Identify which cell holds the provided text, then report its [X, Y] central coordinate. 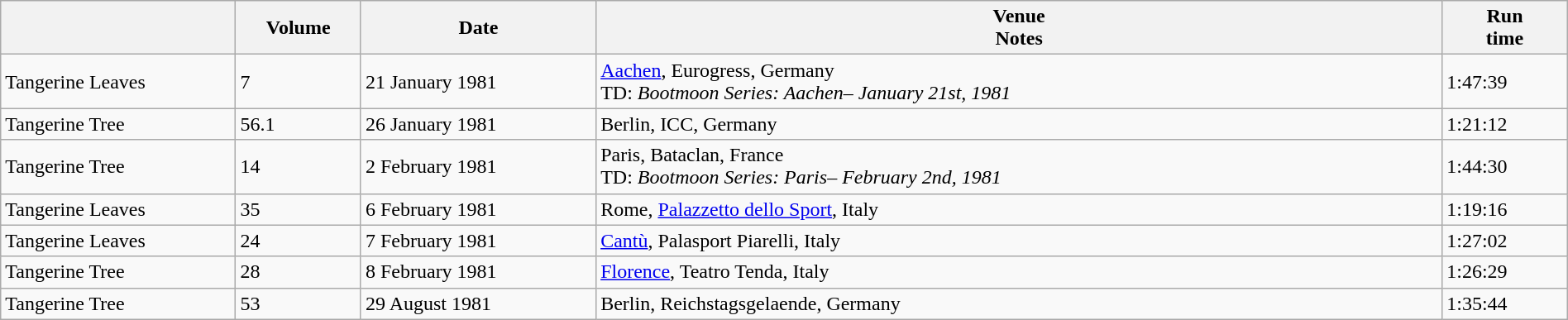
28 [299, 272]
26 January 1981 [478, 124]
6 February 1981 [478, 209]
7 [299, 81]
29 August 1981 [478, 303]
Berlin, Reichstagsgelaende, Germany [1019, 303]
1:19:16 [1505, 209]
1:47:39 [1505, 81]
Runtime [1505, 28]
Florence, Teatro Tenda, Italy [1019, 272]
1:26:29 [1505, 272]
Rome, Palazzetto dello Sport, Italy [1019, 209]
14 [299, 167]
VenueNotes [1019, 28]
7 February 1981 [478, 241]
1:21:12 [1505, 124]
Date [478, 28]
1:44:30 [1505, 167]
53 [299, 303]
21 January 1981 [478, 81]
56.1 [299, 124]
2 February 1981 [478, 167]
1:27:02 [1505, 241]
1:35:44 [1505, 303]
24 [299, 241]
35 [299, 209]
Aachen, Eurogress, GermanyTD: Bootmoon Series: Aachen– January 21st, 1981 [1019, 81]
Cantù, Palasport Piarelli, Italy [1019, 241]
8 February 1981 [478, 272]
Paris, Bataclan, FranceTD: Bootmoon Series: Paris– February 2nd, 1981 [1019, 167]
Berlin, ICC, Germany [1019, 124]
Volume [299, 28]
